Search for the cell housing the specified text and yield its (X, Y) center coordinate. 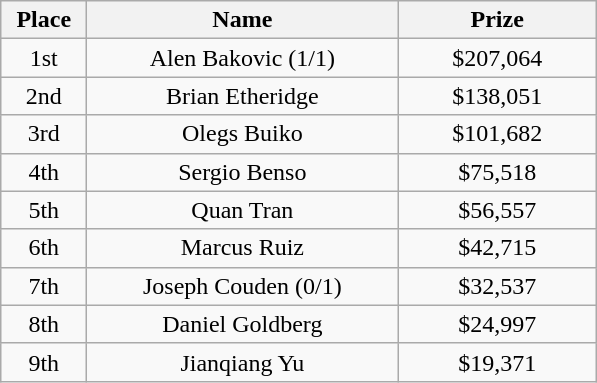
Joseph Couden (0/1) (242, 286)
6th (44, 248)
$32,537 (498, 286)
Alen Bakovic (1/1) (242, 58)
$75,518 (498, 172)
Brian Etheridge (242, 96)
Marcus Ruiz (242, 248)
9th (44, 362)
Place (44, 20)
Jianqiang Yu (242, 362)
2nd (44, 96)
3rd (44, 134)
Name (242, 20)
$19,371 (498, 362)
7th (44, 286)
Sergio Benso (242, 172)
$101,682 (498, 134)
Daniel Goldberg (242, 324)
5th (44, 210)
$56,557 (498, 210)
4th (44, 172)
$138,051 (498, 96)
Olegs Buiko (242, 134)
Prize (498, 20)
1st (44, 58)
Quan Tran (242, 210)
8th (44, 324)
$207,064 (498, 58)
$24,997 (498, 324)
$42,715 (498, 248)
